Determine the (x, y) coordinate at the center of the cell enclosing the given text.  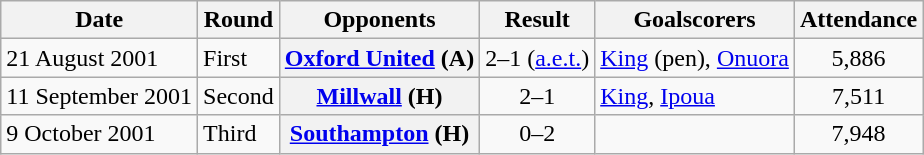
Second (239, 96)
Result (538, 20)
9 October 2001 (100, 134)
Oxford United (A) (379, 58)
King, Ipoua (695, 96)
21 August 2001 (100, 58)
7,511 (858, 96)
Opponents (379, 20)
King (pen), Onuora (695, 58)
7,948 (858, 134)
Third (239, 134)
Millwall (H) (379, 96)
5,886 (858, 58)
Date (100, 20)
Attendance (858, 20)
Goalscorers (695, 20)
11 September 2001 (100, 96)
2–1 (a.e.t.) (538, 58)
2–1 (538, 96)
Southampton (H) (379, 134)
First (239, 58)
0–2 (538, 134)
Round (239, 20)
